Find where the given text appears and provide that cell's center as (x, y) coordinate. 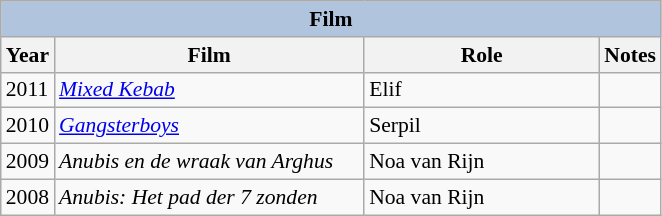
Mixed Kebab (209, 90)
2008 (28, 197)
Anubis: Het pad der 7 zonden (209, 197)
Anubis en de wraak van Arghus (209, 162)
Serpil (482, 126)
Elif (482, 90)
2009 (28, 162)
2010 (28, 126)
Gangsterboys (209, 126)
Role (482, 55)
2011 (28, 90)
Year (28, 55)
Notes (630, 55)
